Detect which cell encompasses the target text, then output its [X, Y] center coordinate. 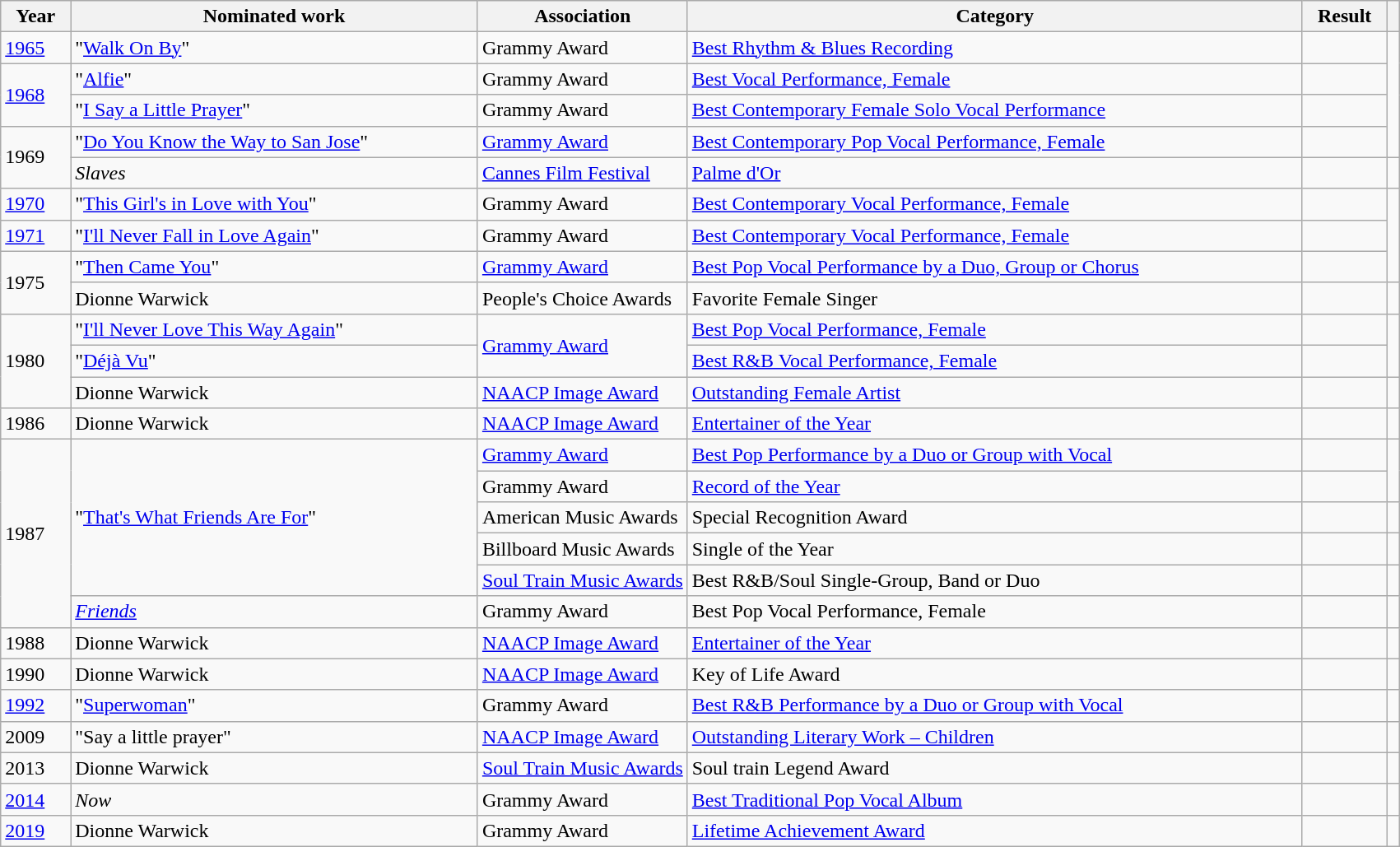
Record of the Year [994, 486]
1971 [36, 235]
Cannes Film Festival [583, 173]
"Walk On By" [275, 48]
American Music Awards [583, 518]
Friends [275, 612]
Nominated work [275, 16]
Favorite Female Singer [994, 298]
Single of the Year [994, 549]
1970 [36, 204]
"Alfie" [275, 79]
Special Recognition Award [994, 518]
Best Vocal Performance, Female [994, 79]
Year [36, 16]
"I'll Never Love This Way Again" [275, 329]
1980 [36, 361]
Outstanding Literary Work – Children [994, 737]
Slaves [275, 173]
Best Pop Vocal Performance by a Duo, Group or Chorus [994, 267]
Best Pop Performance by a Duo or Group with Vocal [994, 455]
2013 [36, 768]
Lifetime Achievement Award [994, 831]
Best Traditional Pop Vocal Album [994, 799]
"Say a little prayer" [275, 737]
1975 [36, 282]
2009 [36, 737]
Best Contemporary Pop Vocal Performance, Female [994, 142]
"Déjà Vu" [275, 361]
Best Rhythm & Blues Recording [994, 48]
Best R&B/Soul Single-Group, Band or Duo [994, 580]
1965 [36, 48]
Best R&B Vocal Performance, Female [994, 361]
Association [583, 16]
2019 [36, 831]
Result [1345, 16]
"Superwoman" [275, 705]
Now [275, 799]
1988 [36, 643]
Key of Life Award [994, 674]
1986 [36, 424]
1987 [36, 533]
Best R&B Performance by a Duo or Group with Vocal [994, 705]
1992 [36, 705]
"Then Came You" [275, 267]
2014 [36, 799]
"That's What Friends Are For" [275, 518]
Palme d'Or [994, 173]
Billboard Music Awards [583, 549]
"This Girl's in Love with You" [275, 204]
"I Say a Little Prayer" [275, 110]
1968 [36, 95]
Best Contemporary Female Solo Vocal Performance [994, 110]
1990 [36, 674]
Category [994, 16]
"I'll Never Fall in Love Again" [275, 235]
People's Choice Awards [583, 298]
"Do You Know the Way to San Jose" [275, 142]
1969 [36, 157]
Outstanding Female Artist [994, 393]
Soul train Legend Award [994, 768]
